Scan for the cell matching the given text and deliver its (X, Y) coordinate at center. 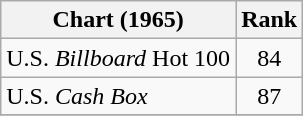
U.S. Cash Box (118, 96)
Chart (1965) (118, 20)
84 (270, 58)
U.S. Billboard Hot 100 (118, 58)
Rank (270, 20)
87 (270, 96)
